Capture the cell that displays the provided text and extract its [X, Y] central coordinate. 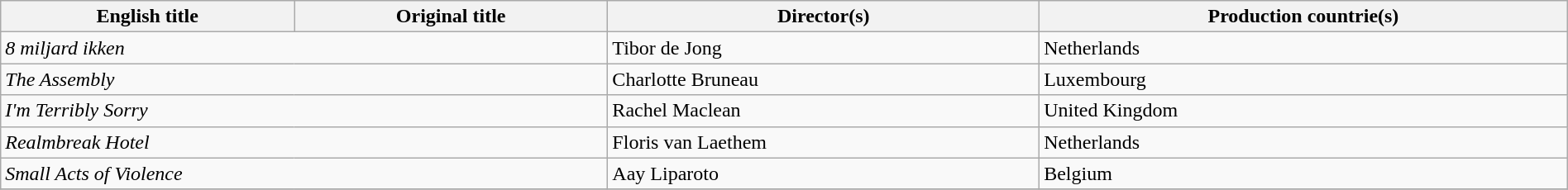
Director(s) [824, 17]
Aay Liparoto [824, 173]
Original title [452, 17]
I'm Terribly Sorry [304, 111]
Realmbreak Hotel [304, 142]
Tibor de Jong [824, 48]
Belgium [1303, 173]
Charlotte Bruneau [824, 79]
English title [147, 17]
United Kingdom [1303, 111]
Floris van Laethem [824, 142]
The Assembly [304, 79]
Luxembourg [1303, 79]
8 miljard ikken [304, 48]
Production countrie(s) [1303, 17]
Rachel Maclean [824, 111]
Small Acts of Violence [304, 173]
